Capture the cell that displays the provided text and extract its (x, y) central coordinate. 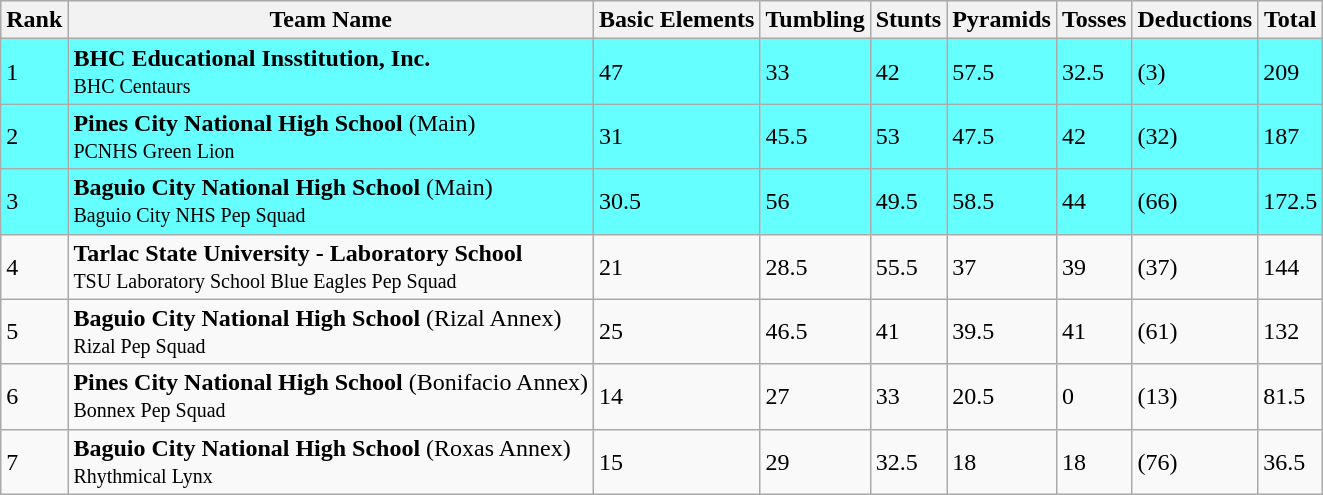
2 (34, 136)
37 (1002, 266)
28.5 (815, 266)
(3) (1195, 72)
Tumbling (815, 20)
Baguio City National High School (Roxas Annex) Rhythmical Lynx (331, 462)
(66) (1195, 202)
14 (677, 396)
Pines City National High School (Bonifacio Annex) Bonnex Pep Squad (331, 396)
46.5 (815, 332)
172.5 (1290, 202)
47 (677, 72)
(76) (1195, 462)
(61) (1195, 332)
132 (1290, 332)
47.5 (1002, 136)
56 (815, 202)
55.5 (908, 266)
209 (1290, 72)
36.5 (1290, 462)
53 (908, 136)
49.5 (908, 202)
7 (34, 462)
Baguio City National High School (Rizal Annex) Rizal Pep Squad (331, 332)
0 (1094, 396)
Pyramids (1002, 20)
29 (815, 462)
5 (34, 332)
30.5 (677, 202)
(37) (1195, 266)
58.5 (1002, 202)
Tosses (1094, 20)
6 (34, 396)
31 (677, 136)
Tarlac State University - Laboratory School TSU Laboratory School Blue Eagles Pep Squad (331, 266)
Basic Elements (677, 20)
Pines City National High School (Main) PCNHS Green Lion (331, 136)
Stunts (908, 20)
39.5 (1002, 332)
15 (677, 462)
25 (677, 332)
Baguio City National High School (Main) Baguio City NHS Pep Squad (331, 202)
BHC Educational Insstitution, Inc. BHC Centaurs (331, 72)
21 (677, 266)
187 (1290, 136)
Team Name (331, 20)
27 (815, 396)
Total (1290, 20)
20.5 (1002, 396)
39 (1094, 266)
81.5 (1290, 396)
57.5 (1002, 72)
4 (34, 266)
3 (34, 202)
144 (1290, 266)
(32) (1195, 136)
45.5 (815, 136)
44 (1094, 202)
(13) (1195, 396)
Deductions (1195, 20)
1 (34, 72)
Rank (34, 20)
